Return (X, Y) of the center of cell containing provided text 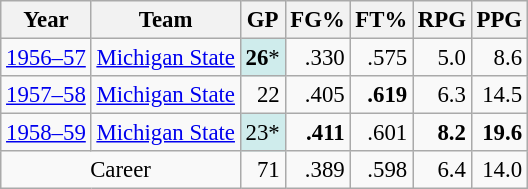
1958–59 (46, 133)
19.6 (499, 133)
6.4 (442, 170)
23* (262, 133)
.405 (318, 95)
GP (262, 20)
.619 (382, 95)
.575 (382, 58)
FG% (318, 20)
.598 (382, 170)
Career (120, 170)
5.0 (442, 58)
6.3 (442, 95)
14.0 (499, 170)
8.6 (499, 58)
8.2 (442, 133)
FT% (382, 20)
PPG (499, 20)
Year (46, 20)
Team (166, 20)
.330 (318, 58)
71 (262, 170)
.389 (318, 170)
22 (262, 95)
1956–57 (46, 58)
1957–58 (46, 95)
RPG (442, 20)
26* (262, 58)
14.5 (499, 95)
.601 (382, 133)
.411 (318, 133)
